Pinpoint the cell where the given text exists, returning its [x, y] midpoint coordinate. 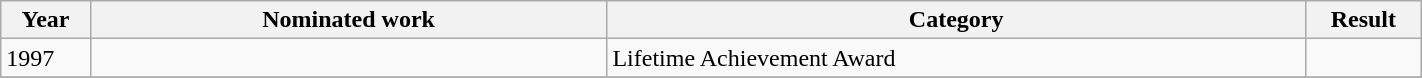
1997 [46, 58]
Result [1363, 20]
Year [46, 20]
Nominated work [348, 20]
Lifetime Achievement Award [956, 58]
Category [956, 20]
